Pinpoint the cell where the given text exists, returning its (X, Y) midpoint coordinate. 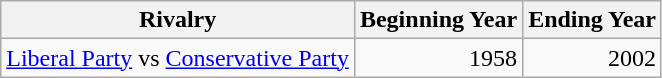
Beginning Year (438, 20)
Rivalry (178, 20)
Ending Year (592, 20)
1958 (438, 58)
2002 (592, 58)
Liberal Party vs Conservative Party (178, 58)
